Scan for the cell matching the given text and deliver its [x, y] coordinate at center. 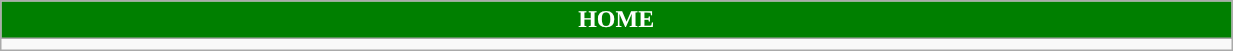
HOME [616, 20]
